Pinpoint the cell where the given text exists, returning its [X, Y] midpoint coordinate. 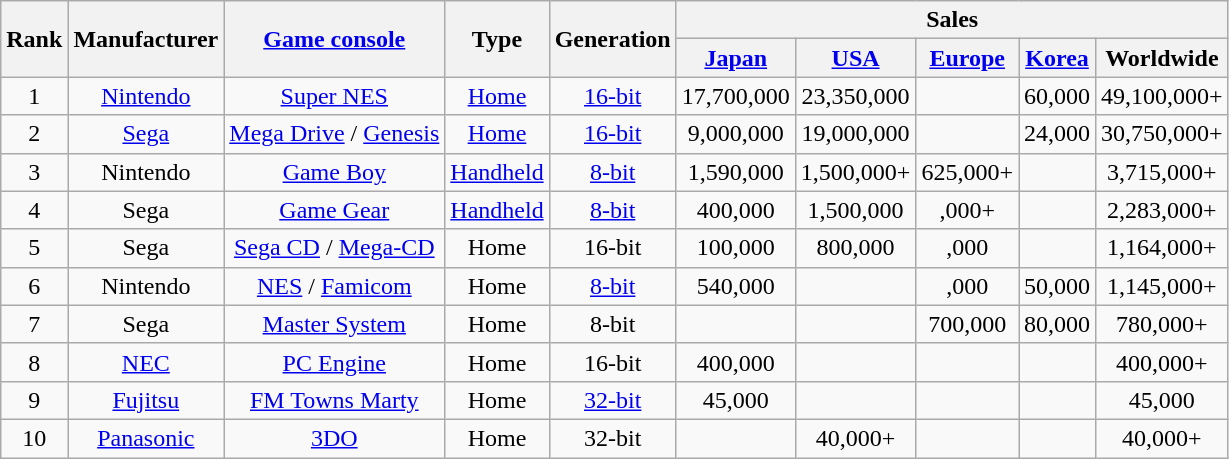
Panasonic [146, 438]
8 [34, 362]
Japan [736, 58]
2 [34, 134]
Rank [34, 39]
2,283,000+ [1162, 210]
1,164,000+ [1162, 248]
19,000,000 [856, 134]
625,000+ [968, 172]
Super NES [334, 96]
1,500,000 [856, 210]
Worldwide [1162, 58]
Generation [612, 39]
Master System [334, 324]
780,000+ [1162, 324]
Fujitsu [146, 400]
USA [856, 58]
Sales [952, 20]
49,100,000+ [1162, 96]
Game Boy [334, 172]
Europe [968, 58]
NEC [146, 362]
Manufacturer [146, 39]
Korea [1056, 58]
FM Towns Marty [334, 400]
,000+ [968, 210]
540,000 [736, 286]
1,145,000+ [1162, 286]
60,000 [1056, 96]
17,700,000 [736, 96]
50,000 [1056, 286]
23,350,000 [856, 96]
3,715,000+ [1162, 172]
1,590,000 [736, 172]
800,000 [856, 248]
Sega CD / Mega-CD [334, 248]
3 [34, 172]
PC Engine [334, 362]
6 [34, 286]
700,000 [968, 324]
9,000,000 [736, 134]
100,000 [736, 248]
Game console [334, 39]
400,000+ [1162, 362]
Game Gear [334, 210]
Type [497, 39]
5 [34, 248]
30,750,000+ [1162, 134]
10 [34, 438]
9 [34, 400]
1,500,000+ [856, 172]
4 [34, 210]
80,000 [1056, 324]
7 [34, 324]
24,000 [1056, 134]
3DO [334, 438]
NES / Famicom [334, 286]
1 [34, 96]
Mega Drive / Genesis [334, 134]
